Identify which cell holds the provided text, then report its [x, y] central coordinate. 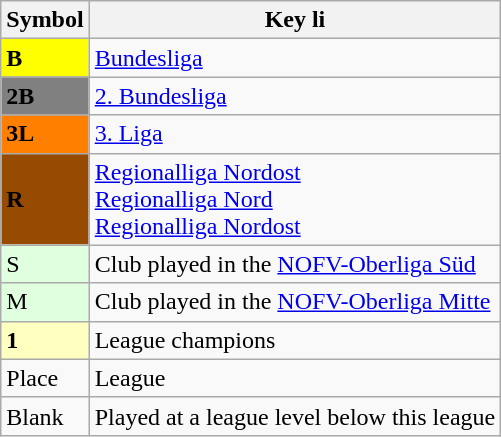
R [45, 199]
1 [45, 340]
M [45, 302]
Regionalliga Nordost Regionalliga Nord Regionalliga Nordost [295, 199]
Club played in the NOFV-Oberliga Süd [295, 264]
2. Bundesliga [295, 96]
Blank [45, 416]
League champions [295, 340]
3. Liga [295, 134]
Club played in the NOFV-Oberliga Mitte [295, 302]
B [45, 58]
Symbol [45, 20]
S [45, 264]
3L [45, 134]
Place [45, 378]
Bundesliga [295, 58]
Played at a league level below this league [295, 416]
Key li [295, 20]
League [295, 378]
2B [45, 96]
